Determine the [x, y] coordinate at the center of the cell enclosing the given text.  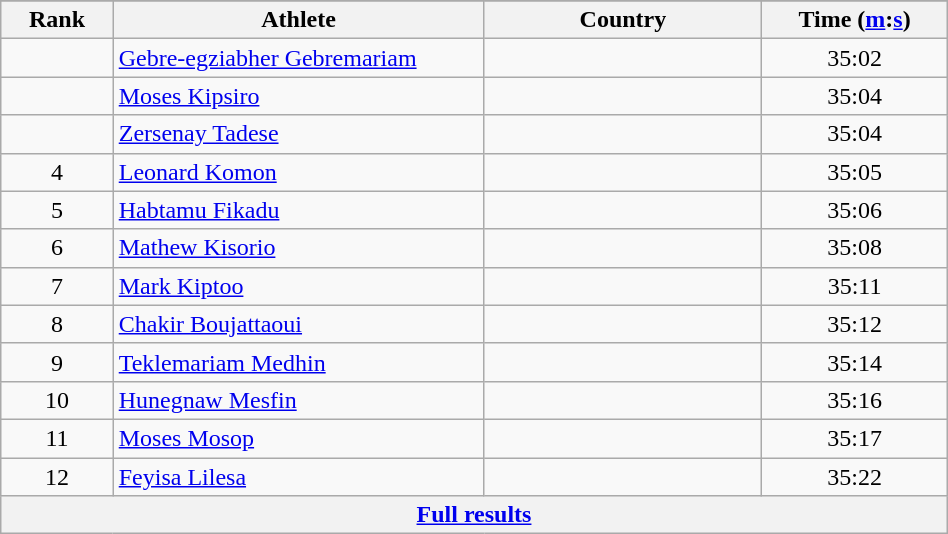
35:22 [854, 477]
6 [57, 248]
35:17 [854, 438]
Zersenay Tadese [298, 134]
Country [623, 20]
Gebre-egziabher Gebremariam [298, 58]
9 [57, 362]
Hunegnaw Mesfin [298, 400]
Moses Mosop [298, 438]
5 [57, 210]
35:16 [854, 400]
10 [57, 400]
Habtamu Fikadu [298, 210]
Full results [474, 515]
35:11 [854, 286]
Time (m:s) [854, 20]
Mark Kiptoo [298, 286]
11 [57, 438]
Moses Kipsiro [298, 96]
35:02 [854, 58]
35:12 [854, 324]
Chakir Boujattaoui [298, 324]
35:08 [854, 248]
35:05 [854, 172]
Rank [57, 20]
Teklemariam Medhin [298, 362]
4 [57, 172]
7 [57, 286]
Mathew Kisorio [298, 248]
Athlete [298, 20]
35:06 [854, 210]
12 [57, 477]
Feyisa Lilesa [298, 477]
8 [57, 324]
Leonard Komon [298, 172]
35:14 [854, 362]
